Identify which cell holds the provided text, then report its (x, y) central coordinate. 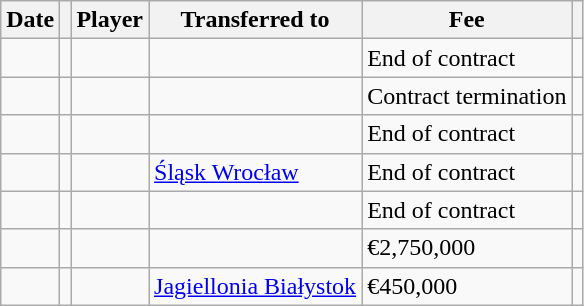
Śląsk Wrocław (256, 172)
Jagiellonia Białystok (256, 286)
Transferred to (256, 20)
€450,000 (467, 286)
Date (30, 20)
Player (110, 20)
€2,750,000 (467, 248)
Contract termination (467, 96)
Fee (467, 20)
